Find where the given text appears and provide that cell's center as [x, y] coordinate. 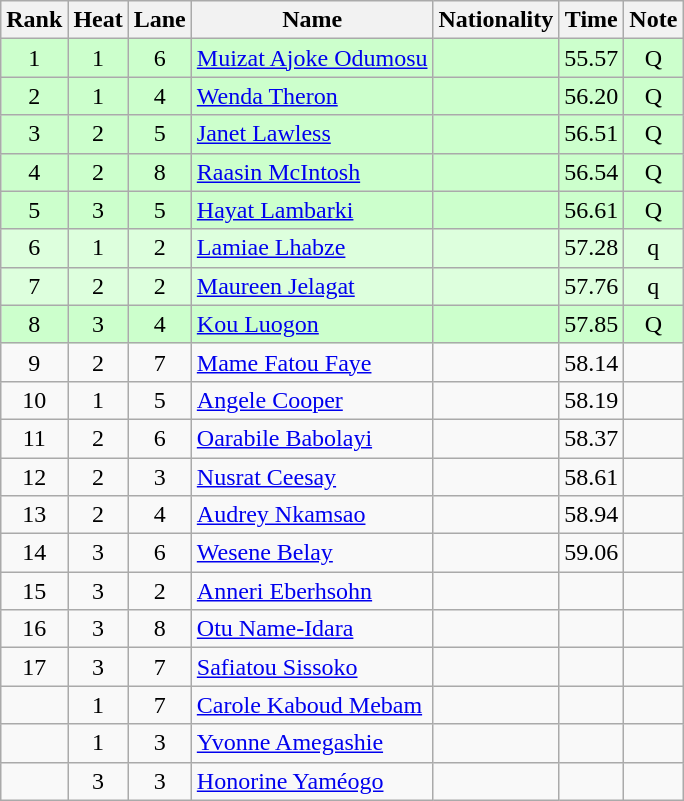
56.20 [592, 96]
Otu Name-Idara [312, 629]
15 [34, 591]
Muizat Ajoke Odumosu [312, 58]
Mame Fatou Faye [312, 362]
Yvonne Amegashie [312, 743]
Time [592, 20]
13 [34, 515]
Nationality [496, 20]
Lamiae Lhabze [312, 248]
17 [34, 667]
58.61 [592, 477]
Rank [34, 20]
9 [34, 362]
Anneri Eberhsohn [312, 591]
58.19 [592, 400]
Maureen Jelagat [312, 286]
Wenda Theron [312, 96]
59.06 [592, 553]
12 [34, 477]
55.57 [592, 58]
14 [34, 553]
58.37 [592, 438]
Raasin McIntosh [312, 172]
Safiatou Sissoko [312, 667]
Audrey Nkamsao [312, 515]
58.94 [592, 515]
Nusrat Ceesay [312, 477]
56.54 [592, 172]
57.85 [592, 324]
57.76 [592, 286]
Wesene Belay [312, 553]
56.51 [592, 134]
Oarabile Babolayi [312, 438]
Honorine Yaméogo [312, 781]
Angele Cooper [312, 400]
16 [34, 629]
Kou Luogon [312, 324]
Lane [160, 20]
Note [654, 20]
11 [34, 438]
56.61 [592, 210]
Hayat Lambarki [312, 210]
57.28 [592, 248]
Janet Lawless [312, 134]
10 [34, 400]
Carole Kaboud Mebam [312, 705]
58.14 [592, 362]
Name [312, 20]
Heat [98, 20]
